Provide the [X, Y] coordinate of the cell's center where the given text is located.  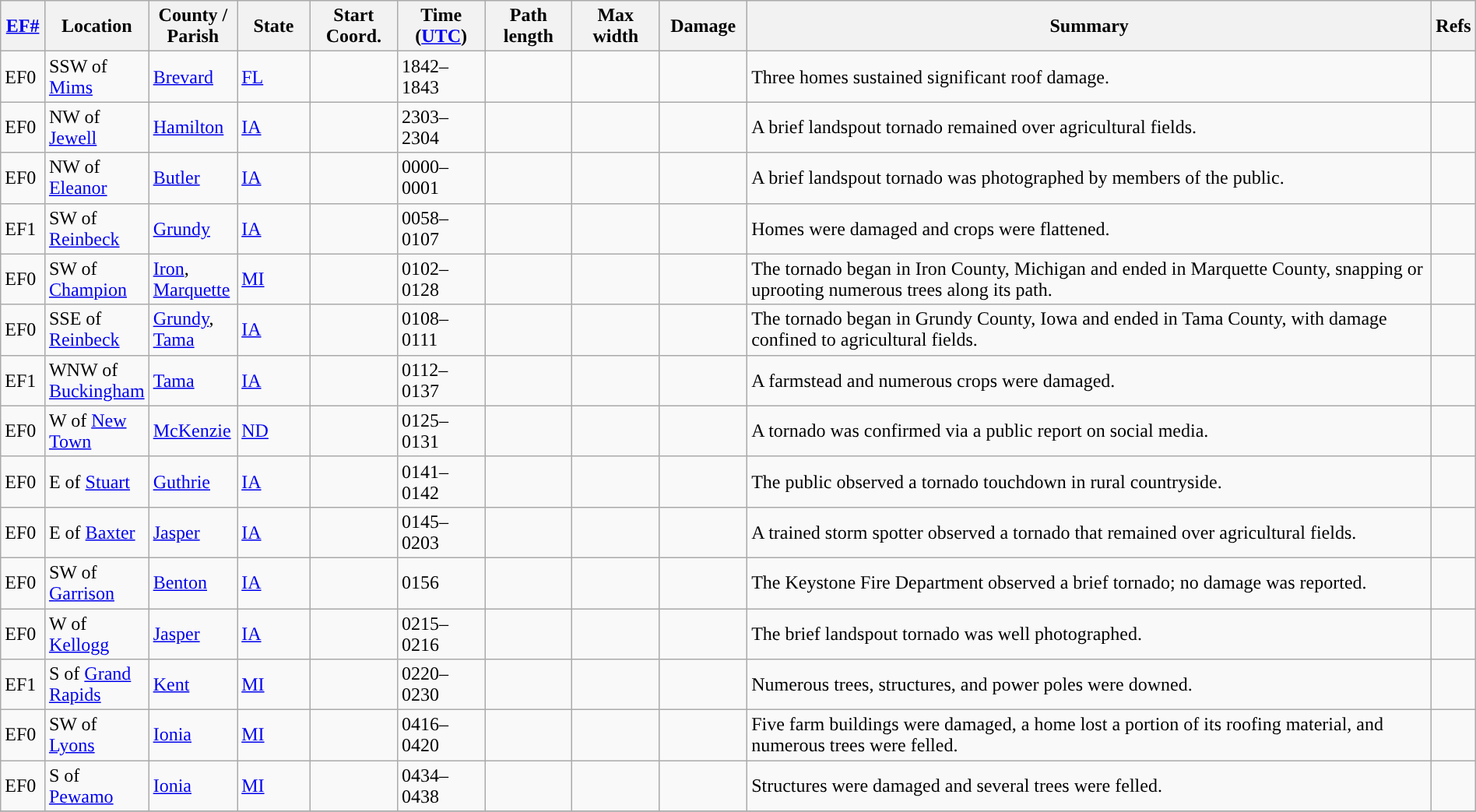
Guthrie [193, 481]
0434–0438 [441, 786]
Tama [193, 380]
1842–1843 [441, 76]
McKenzie [193, 431]
SW of Lyons [97, 735]
Homes were damaged and crops were flattened. [1090, 229]
Three homes sustained significant roof damage. [1090, 76]
0156 [441, 582]
Damage [704, 26]
0416–0420 [441, 735]
0000–0001 [441, 178]
EF# [23, 26]
Structures were damaged and several trees were felled. [1090, 786]
Kent [193, 685]
0141–0142 [441, 481]
Refs [1453, 26]
SSE of Reinbeck [97, 330]
County / Parish [193, 26]
The Keystone Fire Department observed a brief tornado; no damage was reported. [1090, 582]
A farmstead and numerous crops were damaged. [1090, 380]
The tornado began in Grundy County, Iowa and ended in Tama County, with damage confined to agricultural fields. [1090, 330]
Max width [616, 26]
S of Grand Rapids [97, 685]
SW of Reinbeck [97, 229]
Numerous trees, structures, and power poles were downed. [1090, 685]
W of New Town [97, 431]
Summary [1090, 26]
E of Baxter [97, 533]
SSW of Mims [97, 76]
0108–0111 [441, 330]
0145–0203 [441, 533]
The brief landspout tornado was well photographed. [1090, 634]
ND [274, 431]
A tornado was confirmed via a public report on social media. [1090, 431]
Grundy [193, 229]
NW of Jewell [97, 128]
0215–0216 [441, 634]
State [274, 26]
Butler [193, 178]
Iron, Marquette [193, 279]
Time (UTC) [441, 26]
Five farm buildings were damaged, a home lost a portion of its roofing material, and numerous trees were felled. [1090, 735]
Start Coord. [353, 26]
The public observed a tornado touchdown in rural countryside. [1090, 481]
E of Stuart [97, 481]
SW of Champion [97, 279]
0102–0128 [441, 279]
NW of Eleanor [97, 178]
0058–0107 [441, 229]
Grundy, Tama [193, 330]
A trained storm spotter observed a tornado that remained over agricultural fields. [1090, 533]
S of Pewamo [97, 786]
Hamilton [193, 128]
Brevard [193, 76]
Path length [529, 26]
2303–2304 [441, 128]
SW of Garrison [97, 582]
A brief landspout tornado was photographed by members of the public. [1090, 178]
WNW of Buckingham [97, 380]
W of Kellogg [97, 634]
0112–0137 [441, 380]
0125–0131 [441, 431]
Benton [193, 582]
A brief landspout tornado remained over agricultural fields. [1090, 128]
FL [274, 76]
The tornado began in Iron County, Michigan and ended in Marquette County, snapping or uprooting numerous trees along its path. [1090, 279]
Location [97, 26]
0220–0230 [441, 685]
